Output the [X, Y] coordinate of the center of the cell containing the given text.  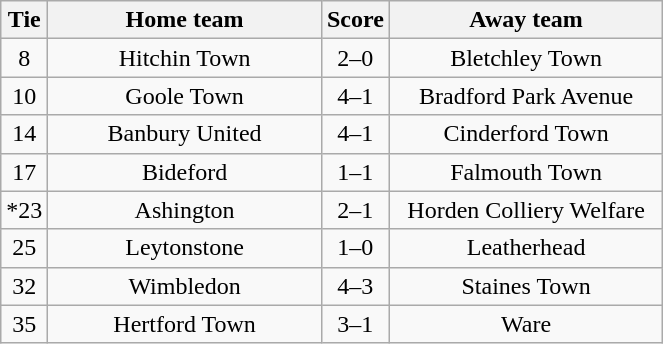
4–3 [355, 286]
Leytonstone [185, 248]
35 [24, 324]
3–1 [355, 324]
1–1 [355, 172]
Horden Colliery Welfare [526, 210]
Bideford [185, 172]
*23 [24, 210]
10 [24, 96]
Tie [24, 20]
8 [24, 58]
Goole Town [185, 96]
Ware [526, 324]
Home team [185, 20]
14 [24, 134]
Ashington [185, 210]
32 [24, 286]
Hertford Town [185, 324]
Cinderford Town [526, 134]
Falmouth Town [526, 172]
25 [24, 248]
1–0 [355, 248]
2–1 [355, 210]
Score [355, 20]
Wimbledon [185, 286]
Banbury United [185, 134]
Staines Town [526, 286]
Away team [526, 20]
17 [24, 172]
Bletchley Town [526, 58]
Bradford Park Avenue [526, 96]
Hitchin Town [185, 58]
2–0 [355, 58]
Leatherhead [526, 248]
